Locate the cell with the specified text and output its [X, Y] center coordinate. 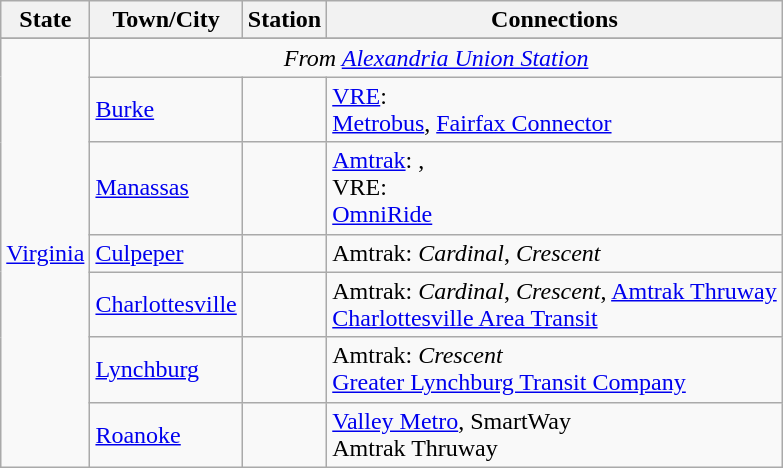
Amtrak: Cardinal, Crescent [554, 253]
From Alexandria Union Station [436, 58]
Manassas [166, 188]
Amtrak: Cardinal, Crescent, Amtrak Thruway Charlottesville Area Transit [554, 304]
Amtrak: Crescent Greater Lynchburg Transit Company [554, 370]
Lynchburg [166, 370]
Burke [166, 110]
Town/City [166, 20]
Connections [554, 20]
Culpeper [166, 253]
Station [284, 20]
Roanoke [166, 434]
State [46, 20]
VRE: Metrobus, Fairfax Connector [554, 110]
Charlottesville [166, 304]
Amtrak: , VRE: OmniRide [554, 188]
Valley Metro, SmartWay Amtrak Thruway [554, 434]
Virginia [46, 253]
